Return the (x, y) coordinate for the center point of the cell that contains the specified text.  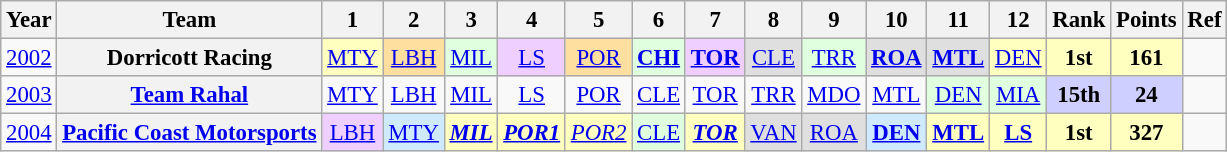
Dorricott Racing (190, 58)
2 (414, 20)
161 (1146, 58)
15th (1079, 95)
MIA (1018, 95)
2004 (29, 133)
VAN (774, 133)
Pacific Coast Motorsports (190, 133)
2003 (29, 95)
3 (471, 20)
Year (29, 20)
10 (896, 20)
6 (659, 20)
Ref (1204, 20)
4 (532, 20)
POR2 (598, 133)
Team (190, 20)
11 (958, 20)
Points (1146, 20)
Team Rahal (190, 95)
1 (352, 20)
5 (598, 20)
Rank (1079, 20)
8 (774, 20)
12 (1018, 20)
CHI (659, 58)
327 (1146, 133)
2002 (29, 58)
POR1 (532, 133)
24 (1146, 95)
9 (834, 20)
MDO (834, 95)
7 (715, 20)
